Return the [X, Y] coordinate for the center point of the cell that contains the specified text.  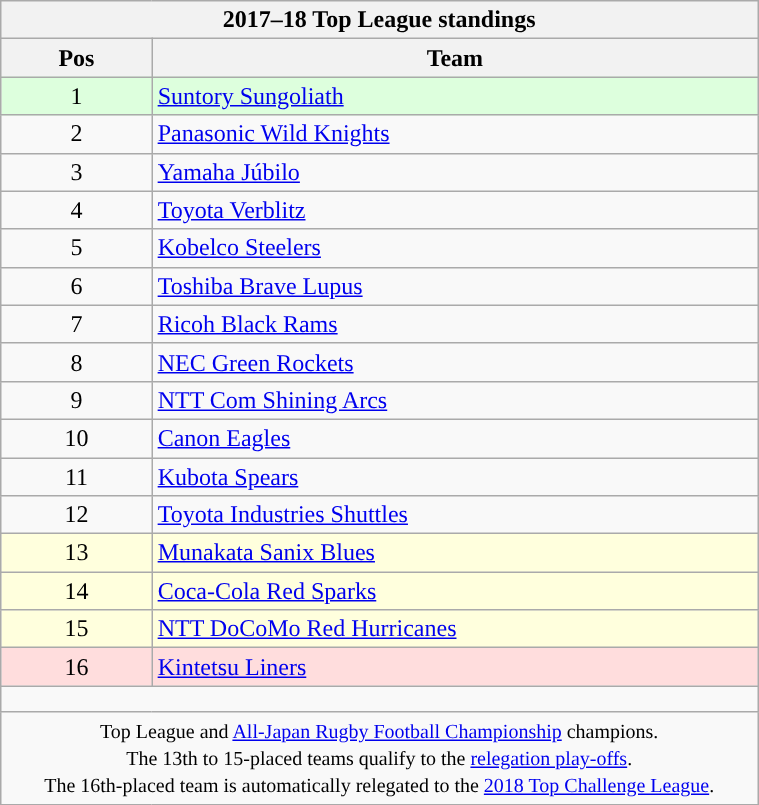
3 [76, 172]
15 [76, 629]
NTT DoCoMo Red Hurricanes [455, 629]
10 [76, 438]
7 [76, 324]
Coca-Cola Red Sparks [455, 591]
Kubota Spears [455, 477]
Munakata Sanix Blues [455, 553]
Toyota Industries Shuttles [455, 515]
Canon Eagles [455, 438]
Kobelco Steelers [455, 248]
Team [455, 58]
13 [76, 553]
Panasonic Wild Knights [455, 134]
Yamaha Júbilo [455, 172]
9 [76, 400]
Toyota Verblitz [455, 210]
1 [76, 96]
2017–18 Top League standings [380, 20]
14 [76, 591]
16 [76, 667]
Suntory Sungoliath [455, 96]
6 [76, 286]
8 [76, 362]
Ricoh Black Rams [455, 324]
NEC Green Rockets [455, 362]
2 [76, 134]
4 [76, 210]
5 [76, 248]
Pos [76, 58]
11 [76, 477]
Kintetsu Liners [455, 667]
12 [76, 515]
NTT Com Shining Arcs [455, 400]
Toshiba Brave Lupus [455, 286]
